Return the [x, y] coordinate for the center point of the cell that contains the specified text.  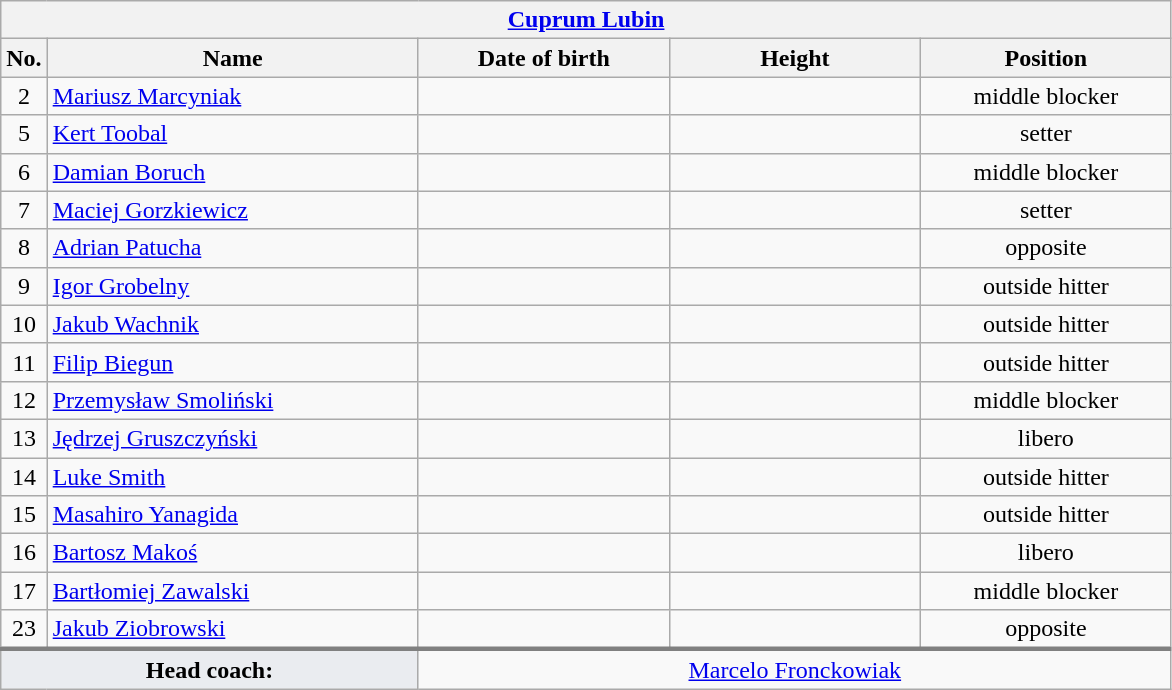
Jędrzej Gruszczyński [232, 438]
Jakub Wachnik [232, 324]
Przemysław Smoliński [232, 400]
9 [24, 286]
13 [24, 438]
Marcelo Fronckowiak [794, 669]
Height [794, 58]
5 [24, 134]
Maciej Gorzkiewicz [232, 210]
Name [232, 58]
8 [24, 248]
Mariusz Marcyniak [232, 96]
Date of birth [544, 58]
15 [24, 515]
2 [24, 96]
6 [24, 172]
Cuprum Lubin [586, 20]
No. [24, 58]
10 [24, 324]
17 [24, 591]
Head coach: [210, 669]
Damian Boruch [232, 172]
Igor Grobelny [232, 286]
Position [1046, 58]
Jakub Ziobrowski [232, 630]
23 [24, 630]
14 [24, 477]
Bartłomiej Zawalski [232, 591]
Luke Smith [232, 477]
7 [24, 210]
11 [24, 362]
Masahiro Yanagida [232, 515]
Bartosz Makoś [232, 553]
12 [24, 400]
Adrian Patucha [232, 248]
16 [24, 553]
Kert Toobal [232, 134]
Filip Biegun [232, 362]
